Find where the given text appears and provide that cell's center as [x, y] coordinate. 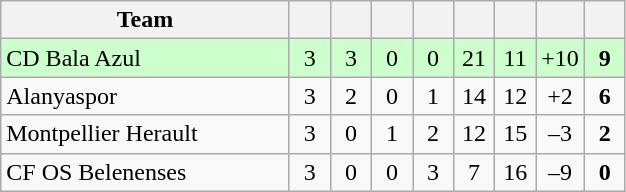
+2 [560, 96]
CD Bala Azul [146, 58]
15 [516, 134]
21 [474, 58]
11 [516, 58]
+10 [560, 58]
Alanyaspor [146, 96]
–9 [560, 172]
CF OS Belenenses [146, 172]
Team [146, 20]
14 [474, 96]
6 [604, 96]
16 [516, 172]
–3 [560, 134]
7 [474, 172]
9 [604, 58]
Montpellier Herault [146, 134]
